From the cell containing the given text, extract its center point as (x, y) coordinate. 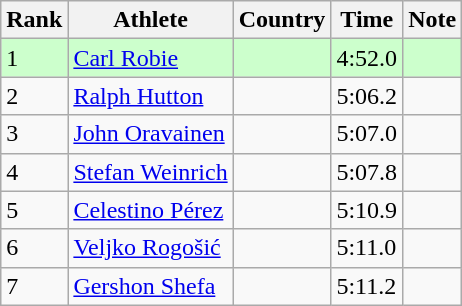
6 (34, 248)
7 (34, 286)
5:10.9 (367, 210)
Ralph Hutton (150, 96)
Country (282, 20)
5:07.8 (367, 172)
2 (34, 96)
Note (432, 20)
3 (34, 134)
5:07.0 (367, 134)
4:52.0 (367, 58)
Rank (34, 20)
John Oravainen (150, 134)
5 (34, 210)
Veljko Rogošić (150, 248)
4 (34, 172)
Athlete (150, 20)
5:11.0 (367, 248)
Carl Robie (150, 58)
Stefan Weinrich (150, 172)
1 (34, 58)
5:06.2 (367, 96)
Gershon Shefa (150, 286)
Celestino Pérez (150, 210)
5:11.2 (367, 286)
Time (367, 20)
